Determine the (x, y) coordinate at the center of the cell enclosing the given text.  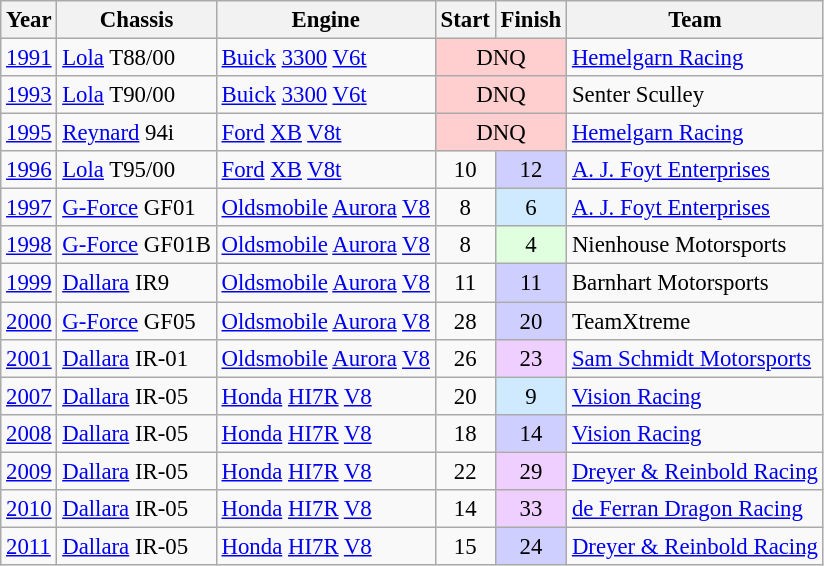
12 (530, 170)
G-Force GF01B (136, 245)
Barnhart Motorsports (696, 283)
Year (29, 20)
4 (530, 245)
23 (530, 358)
1993 (29, 95)
Lola T88/00 (136, 58)
1998 (29, 245)
1991 (29, 58)
33 (530, 509)
24 (530, 546)
G-Force GF01 (136, 208)
Reynard 94i (136, 133)
1999 (29, 283)
2001 (29, 358)
10 (465, 170)
Lola T95/00 (136, 170)
Dallara IR9 (136, 283)
18 (465, 433)
2007 (29, 396)
Team (696, 20)
Sam Schmidt Motorsports (696, 358)
28 (465, 321)
29 (530, 471)
Senter Sculley (696, 95)
26 (465, 358)
Chassis (136, 20)
1996 (29, 170)
2011 (29, 546)
22 (465, 471)
Engine (326, 20)
15 (465, 546)
de Ferran Dragon Racing (696, 509)
9 (530, 396)
Start (465, 20)
1995 (29, 133)
Dallara IR-01 (136, 358)
2008 (29, 433)
G-Force GF05 (136, 321)
Nienhouse Motorsports (696, 245)
1997 (29, 208)
Finish (530, 20)
2000 (29, 321)
TeamXtreme (696, 321)
Lola T90/00 (136, 95)
2010 (29, 509)
6 (530, 208)
2009 (29, 471)
